Search for the cell housing the specified text and yield its [X, Y] center coordinate. 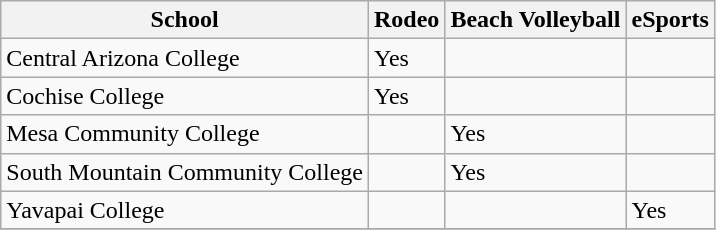
eSports [670, 20]
Central Arizona College [185, 58]
South Mountain Community College [185, 172]
Beach Volleyball [536, 20]
Cochise College [185, 96]
Mesa Community College [185, 134]
Yavapai College [185, 210]
Rodeo [406, 20]
School [185, 20]
